Output the [x, y] coordinate of the center of the cell containing the given text.  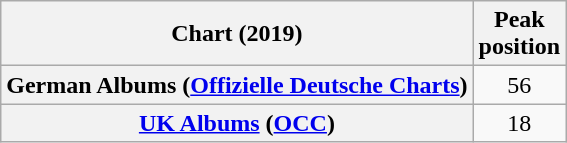
UK Albums (OCC) [237, 123]
18 [519, 123]
Chart (2019) [237, 34]
56 [519, 85]
Peakposition [519, 34]
German Albums (Offizielle Deutsche Charts) [237, 85]
